Find where the given text appears and provide that cell's center as [X, Y] coordinate. 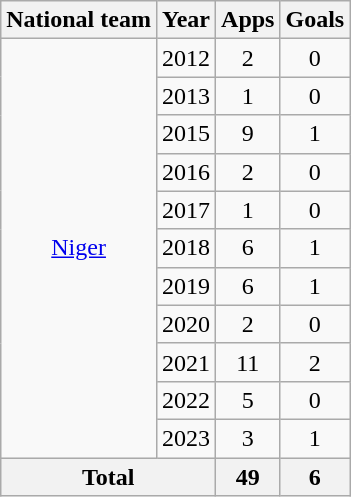
2023 [186, 438]
National team [79, 20]
Apps [248, 20]
2020 [186, 324]
2018 [186, 248]
3 [248, 438]
11 [248, 362]
2019 [186, 286]
2021 [186, 362]
2015 [186, 134]
Year [186, 20]
2012 [186, 58]
49 [248, 477]
Goals [315, 20]
2013 [186, 96]
Niger [79, 248]
2017 [186, 210]
2022 [186, 400]
Total [108, 477]
9 [248, 134]
2016 [186, 172]
5 [248, 400]
